Search for the cell housing the specified text and yield its (x, y) center coordinate. 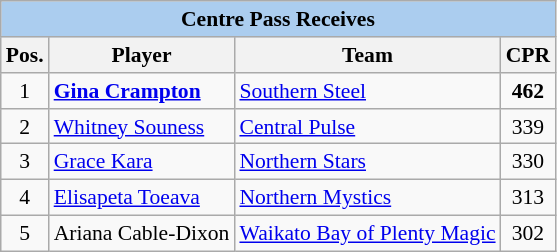
CPR (528, 55)
1 (25, 91)
Whitney Souness (142, 126)
2 (25, 126)
4 (25, 197)
Northern Stars (367, 162)
Player (142, 55)
302 (528, 233)
Ariana Cable-Dixon (142, 233)
5 (25, 233)
330 (528, 162)
Grace Kara (142, 162)
Gina Crampton (142, 91)
462 (528, 91)
Centre Pass Receives (278, 19)
Pos. (25, 55)
Team (367, 55)
Elisapeta Toeava (142, 197)
313 (528, 197)
Northern Mystics (367, 197)
Central Pulse (367, 126)
339 (528, 126)
Southern Steel (367, 91)
3 (25, 162)
Waikato Bay of Plenty Magic (367, 233)
